Search for the cell housing the specified text and yield its [X, Y] center coordinate. 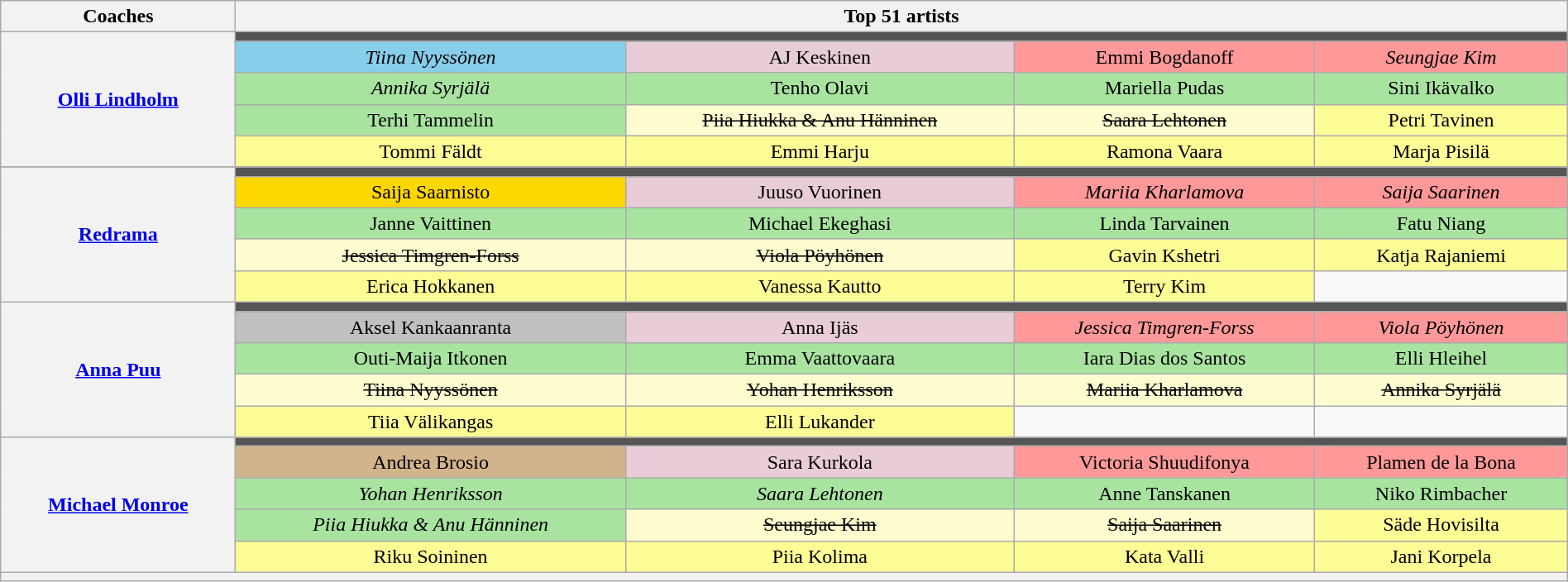
Sara Kurkola [820, 462]
Tommi Fäldt [430, 151]
Iara Dias dos Santos [1164, 359]
Coaches [118, 17]
Michael Ekeghasi [820, 223]
Ramona Vaara [1164, 151]
Michael Monroe [118, 504]
Katja Rajaniemi [1441, 255]
Saija Saarnisto [430, 192]
Victoria Shuudifonya [1164, 462]
Janne Vaittinen [430, 223]
Plamen de la Bona [1441, 462]
Top 51 artists [901, 17]
Anna Puu [118, 369]
Outi-Maija Itkonen [430, 359]
Marja Pisilä [1441, 151]
Tiia Välikangas [430, 422]
Gavin Kshetri [1164, 255]
Juuso Vuorinen [820, 192]
Terry Kim [1164, 286]
Sini Ikävalko [1441, 88]
Niko Rimbacher [1441, 494]
Olli Lindholm [118, 99]
Petri Tavinen [1441, 120]
Emma Vaattovaara [820, 359]
Linda Tarvainen [1164, 223]
AJ Keskinen [820, 57]
Andrea Brosio [430, 462]
Terhi Tammelin [430, 120]
Aksel Kankaanranta [430, 327]
Mariella Pudas [1164, 88]
Riku Soininen [430, 556]
Vanessa Kautto [820, 286]
Anna Ijäs [820, 327]
Anne Tanskanen [1164, 494]
Fatu Niang [1441, 223]
Erica Hokkanen [430, 286]
Elli Hleihel [1441, 359]
Jani Korpela [1441, 556]
Säde Hovisilta [1441, 525]
Redrama [118, 235]
Emmi Harju [820, 151]
Kata Valli [1164, 556]
Elli Lukander [820, 422]
Tenho Olavi [820, 88]
Emmi Bogdanoff [1164, 57]
Piia Kolima [820, 556]
